Capture the cell that displays the provided text and extract its [x, y] central coordinate. 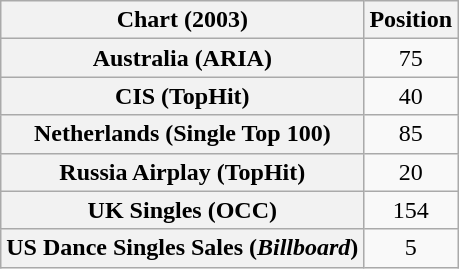
CIS (TopHit) [182, 96]
85 [411, 134]
Netherlands (Single Top 100) [182, 134]
Australia (ARIA) [182, 58]
20 [411, 172]
Russia Airplay (TopHit) [182, 172]
75 [411, 58]
UK Singles (OCC) [182, 210]
US Dance Singles Sales (Billboard) [182, 248]
154 [411, 210]
40 [411, 96]
Position [411, 20]
5 [411, 248]
Chart (2003) [182, 20]
